Search for the cell housing the specified text and yield its [x, y] center coordinate. 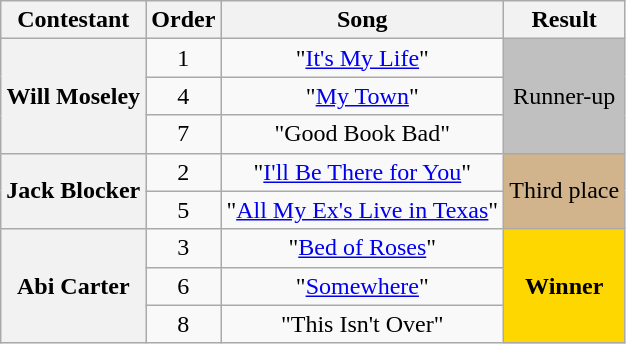
2 [184, 172]
Abi Carter [74, 286]
Jack Blocker [74, 191]
Contestant [74, 20]
6 [184, 286]
"Bed of Roses" [362, 248]
"It's My Life" [362, 58]
Runner-up [564, 96]
Song [362, 20]
"I'll Be There for You" [362, 172]
Winner [564, 286]
7 [184, 134]
"Somewhere" [362, 286]
"My Town" [362, 96]
Order [184, 20]
8 [184, 324]
"This Isn't Over" [362, 324]
4 [184, 96]
Third place [564, 191]
Result [564, 20]
"Good Book Bad" [362, 134]
5 [184, 210]
"All My Ex's Live in Texas" [362, 210]
3 [184, 248]
Will Moseley [74, 96]
1 [184, 58]
